Determine the [x, y] coordinate at the center of the cell enclosing the given text.  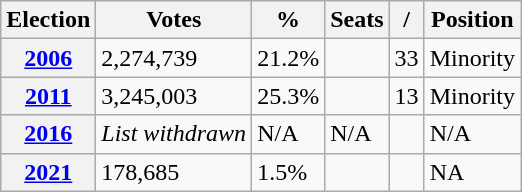
/ [406, 20]
2006 [48, 58]
List withdrawn [174, 134]
25.3% [288, 96]
1.5% [288, 172]
NA [472, 172]
Election [48, 20]
Seats [357, 20]
178,685 [174, 172]
Position [472, 20]
% [288, 20]
2,274,739 [174, 58]
13 [406, 96]
2021 [48, 172]
3,245,003 [174, 96]
2011 [48, 96]
Votes [174, 20]
2016 [48, 134]
21.2% [288, 58]
33 [406, 58]
